Return [x, y] of the center of cell containing provided text 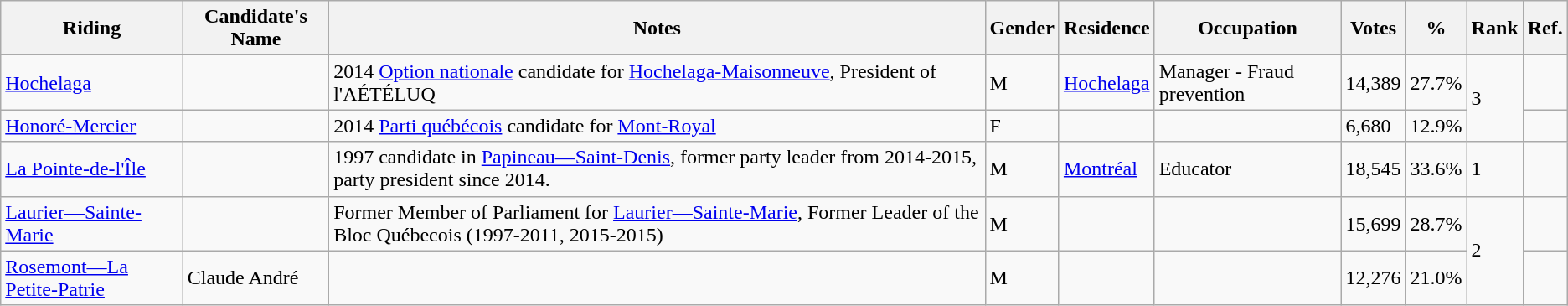
Educator [1248, 169]
Ref. [1545, 29]
Gender [1022, 29]
Rosemont—La Petite-Patrie [92, 278]
6,680 [1374, 126]
% [1436, 29]
33.6% [1436, 169]
12.9% [1436, 126]
18,545 [1374, 169]
1 [1494, 169]
Rank [1494, 29]
21.0% [1436, 278]
La Pointe-de-l'Île [92, 169]
28.7% [1436, 223]
Riding [92, 29]
2 [1494, 251]
15,699 [1374, 223]
Laurier—Sainte-Marie [92, 223]
3 [1494, 99]
Residence [1106, 29]
F [1022, 126]
Claude André [255, 278]
Candidate's Name [255, 29]
Montréal [1106, 169]
Former Member of Parliament for Laurier—Sainte-Marie, Former Leader of the Bloc Québecois (1997-2011, 2015-2015) [657, 223]
27.7% [1436, 82]
Honoré-Mercier [92, 126]
1997 candidate in Papineau—Saint-Denis, former party leader from 2014-2015, party president since 2014. [657, 169]
14,389 [1374, 82]
2014 Parti québécois candidate for Mont-Royal [657, 126]
Occupation [1248, 29]
12,276 [1374, 278]
2014 Option nationale candidate for Hochelaga-Maisonneuve, President of l'AÉTÉLUQ [657, 82]
Manager - Fraud prevention [1248, 82]
Notes [657, 29]
Votes [1374, 29]
